For the text-containing cell, return its midpoint in [x, y] coordinate format. 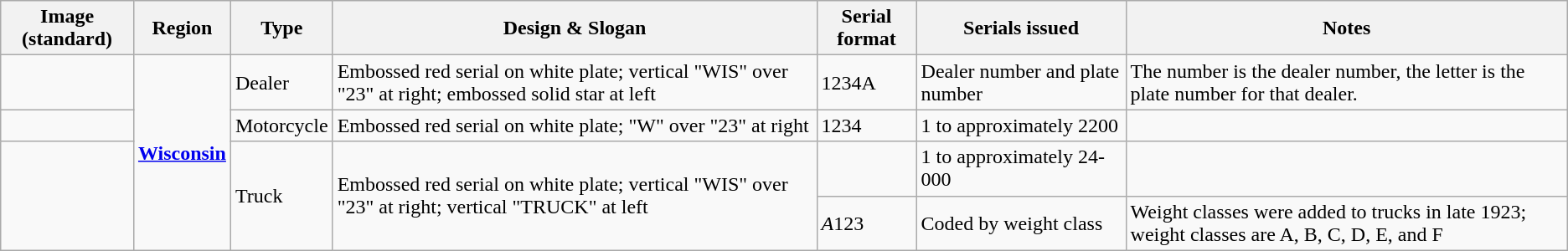
Region [182, 28]
A123 [866, 223]
Embossed red serial on white plate; "W" over "23" at right [575, 125]
Design & Slogan [575, 28]
Image (standard) [67, 28]
Motorcycle [281, 125]
Embossed red serial on white plate; vertical "WIS" over "23" at right; embossed solid star at left [575, 82]
Notes [1347, 28]
Embossed red serial on white plate; vertical "WIS" over "23" at right; vertical "TRUCK" at left [575, 196]
The number is the dealer number, the letter is the plate number for that dealer. [1347, 82]
1234A [866, 82]
Dealer number and plate number [1021, 82]
Serials issued [1021, 28]
1 to approximately 24-000 [1021, 169]
Weight classes were added to trucks in late 1923; weight classes are A, B, C, D, E, and F [1347, 223]
1234 [866, 125]
Wisconsin [182, 152]
Dealer [281, 82]
Coded by weight class [1021, 223]
1 to approximately 2200 [1021, 125]
Serial format [866, 28]
Type [281, 28]
Truck [281, 196]
